For the text-containing cell, return its midpoint in (X, Y) coordinate format. 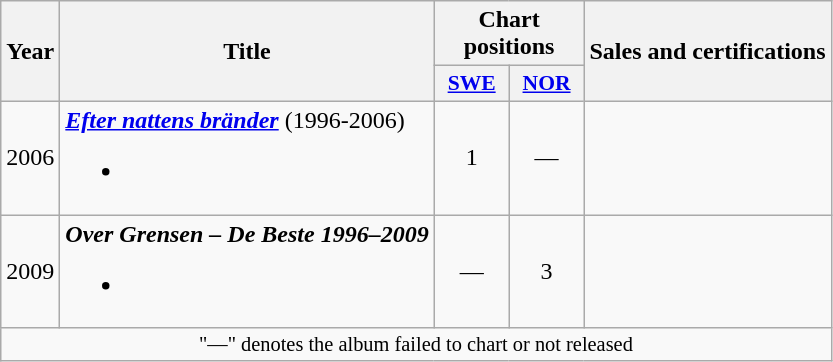
SWE (472, 84)
2006 (30, 158)
Over Grensen – De Beste 1996–2009 (247, 270)
NOR (546, 84)
2009 (30, 270)
1 (472, 158)
"—" denotes the album failed to chart or not released (416, 345)
Title (247, 52)
Chart positions (509, 34)
3 (546, 270)
Sales and certifications (708, 52)
Efter nattens bränder (1996-2006) (247, 158)
Year (30, 52)
